Capture the cell that displays the provided text and extract its [x, y] central coordinate. 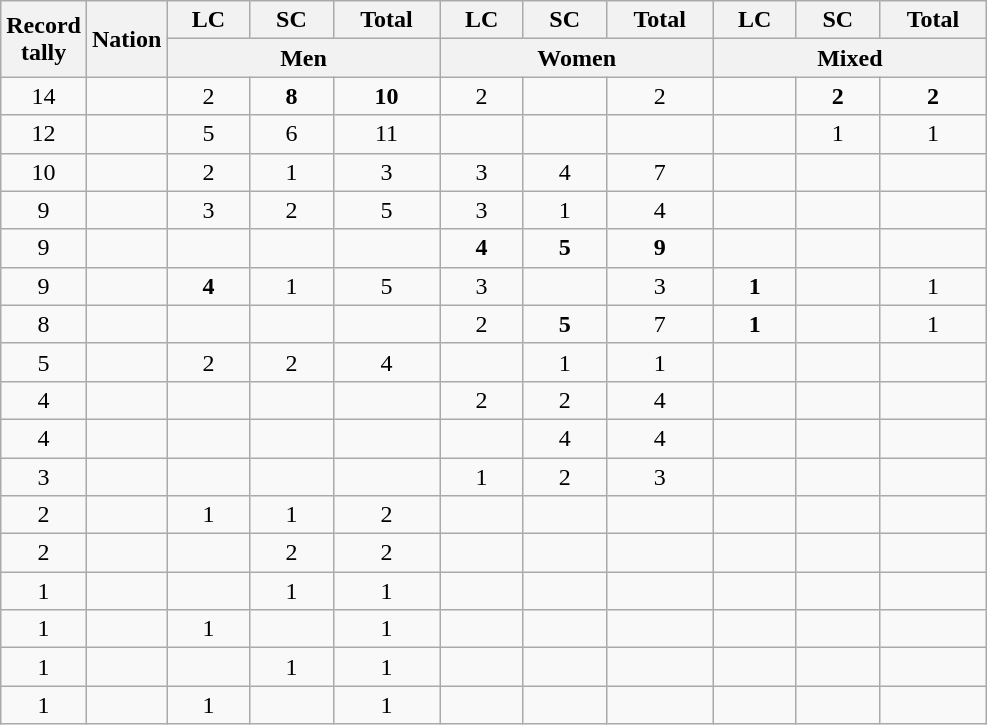
11 [386, 134]
Recordtally [44, 39]
6 [292, 134]
12 [44, 134]
Women [576, 58]
Men [304, 58]
Mixed [850, 58]
14 [44, 96]
Nation [126, 39]
